Extract the [x, y] coordinate from the center of the cell holding the provided text.  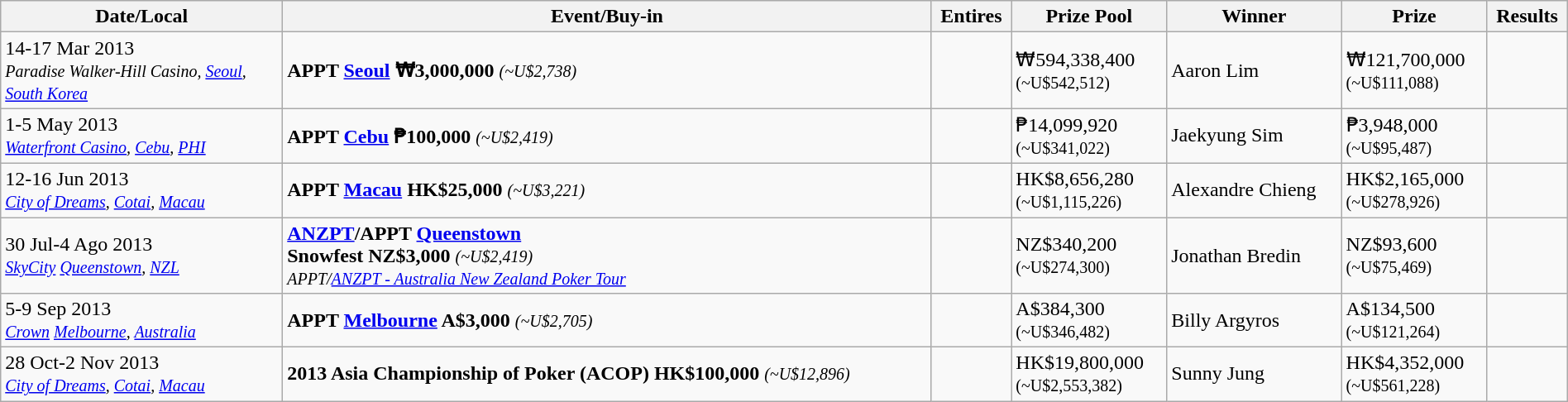
Jaekyung Sim [1254, 136]
₩121,700,000(~U$111,088) [1414, 70]
HK$8,656,280(~U$1,115,226) [1089, 190]
Aaron Lim [1254, 70]
APPT Seoul ₩3,000,000 (~U$2,738) [607, 70]
NZ$340,200(~U$274,300) [1089, 255]
₩594,338,400(~U$542,512) [1089, 70]
APPT Cebu ₱100,000 (~U$2,419) [607, 136]
5-9 Sep 2013Crown Melbourne, Australia [142, 321]
APPT Macau HK$25,000 (~U$3,221) [607, 190]
₱3,948,000(~U$95,487) [1414, 136]
Prize [1414, 17]
Date/Local [142, 17]
APPT Melbourne A$3,000 (~U$2,705) [607, 321]
30 Jul-4 Ago 2013SkyCity Queenstown, NZL [142, 255]
2013 Asia Championship of Poker (ACOP) HK$100,000 (~U$12,896) [607, 374]
HK$2,165,000(~U$278,926) [1414, 190]
1-5 May 2013Waterfront Casino, Cebu, PHI [142, 136]
Event/Buy-in [607, 17]
Winner [1254, 17]
Jonathan Bredin [1254, 255]
Prize Pool [1089, 17]
14-17 Mar 2013Paradise Walker-Hill Casino, Seoul, South Korea [142, 70]
12-16 Jun 2013City of Dreams, Cotai, Macau [142, 190]
Alexandre Chieng [1254, 190]
Entires [971, 17]
₱14,099,920(~U$341,022) [1089, 136]
A$384,300(~U$346,482) [1089, 321]
HK$4,352,000(~U$561,228) [1414, 374]
Sunny Jung [1254, 374]
A$134,500(~U$121,264) [1414, 321]
28 Oct-2 Nov 2013City of Dreams, Cotai, Macau [142, 374]
NZ$93,600(~U$75,469) [1414, 255]
Billy Argyros [1254, 321]
ANZPT/APPT QueenstownSnowfest NZ$3,000 (~U$2,419)APPT/ANZPT - Australia New Zealand Poker Tour [607, 255]
HK$19,800,000(~U$2,553,382) [1089, 374]
Results [1527, 17]
